Search for the cell housing the specified text and yield its (X, Y) center coordinate. 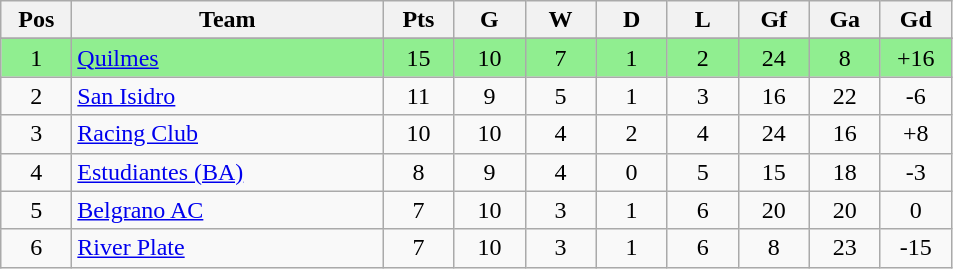
-6 (916, 96)
Estudiantes (BA) (228, 172)
W (560, 20)
L (702, 20)
Team (228, 20)
-15 (916, 248)
Gf (774, 20)
Quilmes (228, 58)
Gd (916, 20)
San Isidro (228, 96)
G (490, 20)
D (632, 20)
+8 (916, 134)
River Plate (228, 248)
Pos (36, 20)
23 (844, 248)
Pts (418, 20)
11 (418, 96)
Belgrano AC (228, 210)
+16 (916, 58)
Ga (844, 20)
18 (844, 172)
22 (844, 96)
Racing Club (228, 134)
-3 (916, 172)
